Pinpoint the cell where the given text exists, returning its [X, Y] midpoint coordinate. 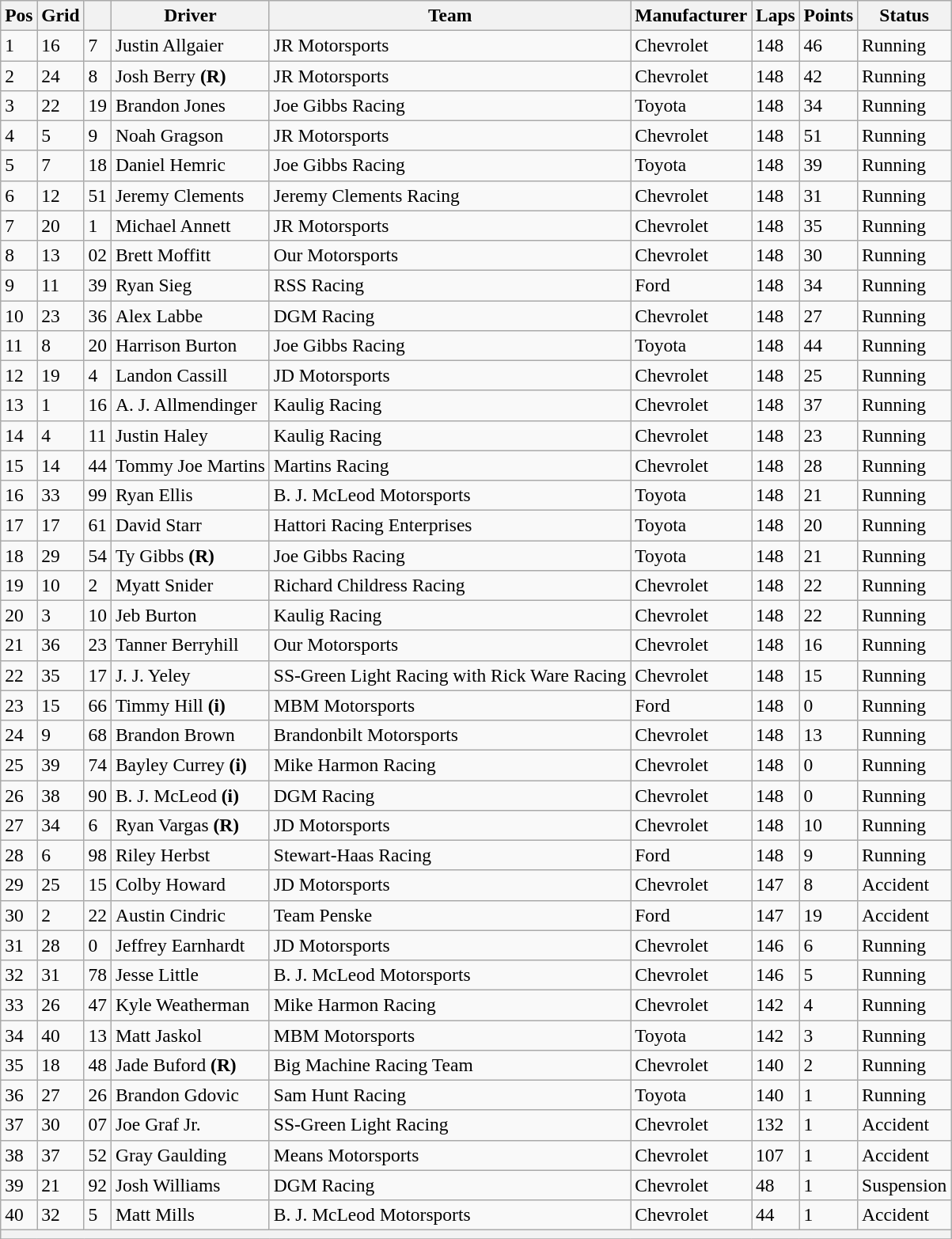
Team [449, 15]
Brandonbilt Motorsports [449, 735]
Brandon Brown [190, 735]
Tommy Joe Martins [190, 466]
Sam Hunt Racing [449, 1095]
J. J. Yeley [190, 675]
Matt Jaskol [190, 1035]
68 [97, 735]
Colby Howard [190, 885]
Hattori Racing Enterprises [449, 525]
Grid [60, 15]
Brandon Gdovic [190, 1095]
132 [776, 1125]
Alex Labbe [190, 315]
Daniel Hemric [190, 165]
Joe Graf Jr. [190, 1125]
Timmy Hill (i) [190, 705]
A. J. Allmendinger [190, 405]
David Starr [190, 525]
Michael Annett [190, 226]
Gray Gaulding [190, 1155]
Josh Williams [190, 1185]
Means Motorsports [449, 1155]
Jade Buford (R) [190, 1065]
90 [97, 795]
98 [97, 855]
54 [97, 555]
SS-Green Light Racing [449, 1125]
Tanner Berryhill [190, 645]
78 [97, 975]
Brandon Jones [190, 105]
107 [776, 1155]
07 [97, 1125]
Riley Herbst [190, 855]
Bayley Currey (i) [190, 765]
02 [97, 255]
Austin Cindric [190, 915]
Jesse Little [190, 975]
RSS Racing [449, 285]
Richard Childress Racing [449, 585]
Stewart-Haas Racing [449, 855]
Landon Cassill [190, 375]
SS-Green Light Racing with Rick Ware Racing [449, 675]
Laps [776, 15]
Jeremy Clements Racing [449, 196]
74 [97, 765]
42 [829, 75]
66 [97, 705]
46 [829, 45]
Justin Allgaier [190, 45]
Brett Moffitt [190, 255]
B. J. McLeod (i) [190, 795]
Myatt Snider [190, 585]
Ty Gibbs (R) [190, 555]
52 [97, 1155]
Jeb Burton [190, 615]
Ryan Vargas (R) [190, 825]
Pos [19, 15]
Jeffrey Earnhardt [190, 945]
47 [97, 1005]
Driver [190, 15]
92 [97, 1185]
99 [97, 495]
Ryan Ellis [190, 495]
Harrison Burton [190, 345]
61 [97, 525]
Justin Haley [190, 435]
Jeremy Clements [190, 196]
Ryan Sieg [190, 285]
Martins Racing [449, 466]
Status [905, 15]
Kyle Weatherman [190, 1005]
Points [829, 15]
Suspension [905, 1185]
Team Penske [449, 915]
Matt Mills [190, 1214]
Noah Gragson [190, 135]
Josh Berry (R) [190, 75]
Manufacturer [692, 15]
Big Machine Racing Team [449, 1065]
